Locate the cell with the specified text and output its [x, y] center coordinate. 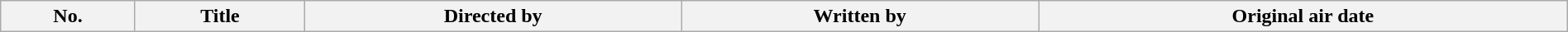
Written by [860, 16]
Title [220, 16]
Directed by [493, 16]
Original air date [1303, 16]
No. [68, 16]
